From the cell containing the given text, extract its center point as [X, Y] coordinate. 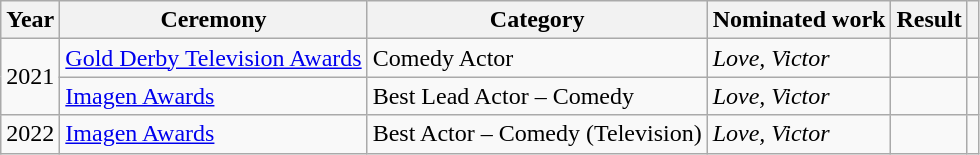
Nominated work [799, 20]
Comedy Actor [537, 58]
Category [537, 20]
Ceremony [214, 20]
2021 [30, 77]
2022 [30, 134]
Best Lead Actor – Comedy [537, 96]
Year [30, 20]
Result [929, 20]
Gold Derby Television Awards [214, 58]
Best Actor – Comedy (Television) [537, 134]
